Find where the given text appears and provide that cell's center as (X, Y) coordinate. 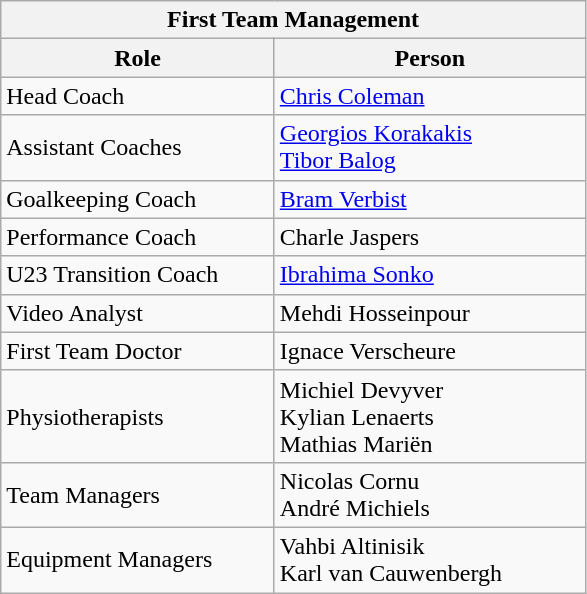
Charle Jaspers (430, 237)
Ignace Verscheure (430, 351)
U23 Transition Coach (138, 275)
Performance Coach (138, 237)
Head Coach (138, 96)
Ibrahima Sonko (430, 275)
Vahbi Altinisik Karl van Cauwenbergh (430, 560)
Person (430, 58)
Nicolas Cornu André Michiels (430, 494)
Georgios Korakakis Tibor Balog (430, 148)
Bram Verbist (430, 199)
Video Analyst (138, 313)
First Team Management (294, 20)
Assistant Coaches (138, 148)
Role (138, 58)
Chris Coleman (430, 96)
Michiel Devyver Kylian Lenaerts Mathias Mariën (430, 416)
Goalkeeping Coach (138, 199)
Equipment Managers (138, 560)
Team Managers (138, 494)
Mehdi Hosseinpour (430, 313)
Physiotherapists (138, 416)
First Team Doctor (138, 351)
